Search for the cell housing the specified text and yield its [x, y] center coordinate. 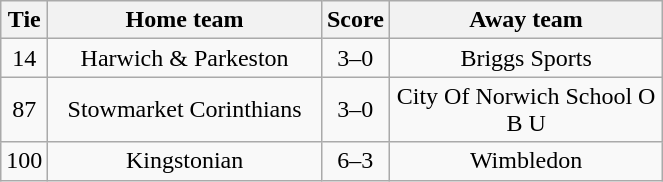
100 [24, 161]
Home team [185, 20]
City Of Norwich School O B U [526, 110]
Score [355, 20]
87 [24, 110]
14 [24, 58]
Stowmarket Corinthians [185, 110]
Briggs Sports [526, 58]
Wimbledon [526, 161]
Harwich & Parkeston [185, 58]
6–3 [355, 161]
Tie [24, 20]
Away team [526, 20]
Kingstonian [185, 161]
